Provide the [x, y] coordinate of the cell's center where the given text is located.  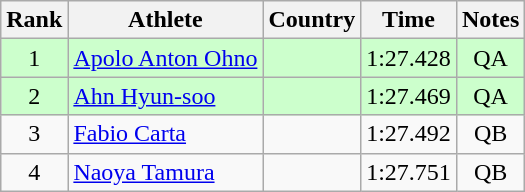
2 [34, 96]
1:27.492 [409, 134]
Notes [490, 20]
1 [34, 58]
Naoya Tamura [166, 172]
4 [34, 172]
Country [312, 20]
3 [34, 134]
Apolo Anton Ohno [166, 58]
1:27.751 [409, 172]
1:27.428 [409, 58]
Fabio Carta [166, 134]
Ahn Hyun-soo [166, 96]
1:27.469 [409, 96]
Athlete [166, 20]
Time [409, 20]
Rank [34, 20]
